Return the (x, y) coordinate for the center point of the cell that contains the specified text.  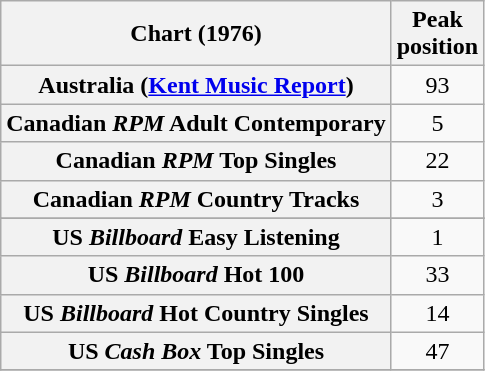
Chart (1976) (196, 34)
Australia (Kent Music Report) (196, 85)
US Billboard Easy Listening (196, 237)
5 (437, 123)
US Cash Box Top Singles (196, 351)
93 (437, 85)
US Billboard Hot 100 (196, 275)
33 (437, 275)
1 (437, 237)
Canadian RPM Country Tracks (196, 199)
US Billboard Hot Country Singles (196, 313)
14 (437, 313)
3 (437, 199)
Canadian RPM Top Singles (196, 161)
47 (437, 351)
Peakposition (437, 34)
Canadian RPM Adult Contemporary (196, 123)
22 (437, 161)
